Locate the cell with the specified text and output its (x, y) center coordinate. 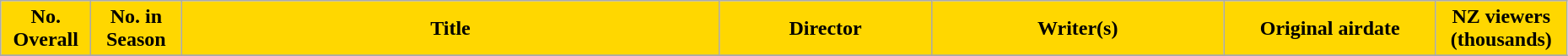
Writer(s) (1078, 29)
No. Overall (46, 29)
No. in Season (137, 29)
Title (450, 29)
Original airdate (1329, 29)
Director (825, 29)
NZ viewers (thousands) (1501, 29)
